Detect which cell encompasses the target text, then output its [x, y] center coordinate. 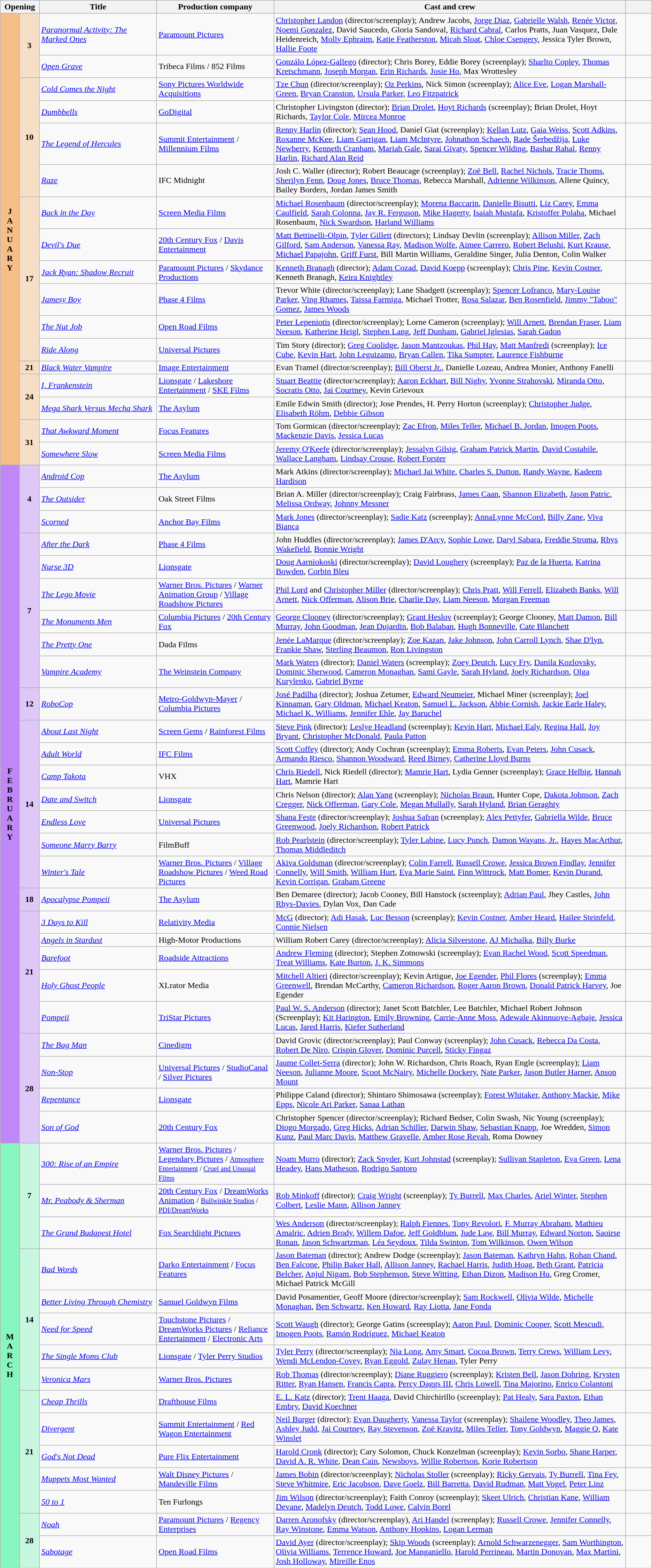
TriStar Pictures [215, 1017]
Doug Aarniokoski (director/screenplay); David Loughery (screenplay); Paz de la Huerta, Katrina Bowden, Corbin Bleu [450, 567]
Date and Switch [98, 800]
IFC Midnight [215, 181]
Jack Ryan: Shadow Recruit [98, 272]
Cinedigm [215, 1045]
20th Century Fox / Davis Entertainment [215, 245]
Mark Atkins (director/screenplay); Michael Jai White, Charles S. Dutton, Randy Wayne, Kadeem Hardison [450, 476]
The Lego Movie [98, 594]
Screen Gems / Rainforest Films [215, 731]
Android Cop [98, 476]
The Bag Man [98, 1045]
Jenée LaMarque (director/screenplay); Zoe Kazan, Jake Johnson, John Carroll Lynch, Shae D'lyn, Frankie Shaw, Sterling Beaumon, Ron Livingston [450, 644]
Jeremy O'Keefe (director/screenplay); Jessalyn Gilsig, Graham Patrick Martin, David Costabile, Wallace Langham, Lindsay Crouse, Robert Forster [450, 454]
Bad Words [98, 1269]
Better Living Through Chemistry [98, 1301]
Touchstone Pictures / DreamWorks Pictures / Reliance Entertainment / Electronic Arts [215, 1329]
Roadside Attractions [215, 958]
Lionsgate / Lakeshore Entertainment / SKE Films [215, 385]
Anchor Bay Films [215, 521]
Adult World [98, 754]
Mr. Peabody & Sherman [98, 1201]
Image Entertainment [215, 368]
Andrew Fleming (director); Stephen Zotnowski (screenplay); Evan Rachel Wood, Scott Speedman, Treat Williams, Kate Burton, J. K. Simmons [450, 958]
Metro-Goldwyn-Mayer / Columbia Pictures [215, 704]
Samuel Goldwyn Films [215, 1301]
Paranormal Activity: The Marked Ones [98, 34]
Camp Takota [98, 777]
Tribeca Films / 852 Films [215, 66]
E. L. Katz (director); Trent Haaga, David Chirchirillo (screenplay); Pat Healy, Sara Paxton, Ethan Embry, David Koechner [450, 1402]
Steve Pink (director); Leslye Headland (screenplay); Kevin Hart, Michael Ealy, Regina Hall, Joy Bryant, Christopher McDonald, Paula Patton [450, 731]
XLrator Media [215, 985]
Divergent [98, 1429]
17 [29, 279]
Relativity Media [215, 922]
12 [29, 704]
Philippe Caland (director); Shintaro Shimosawa (screenplay); Forest Whitaker, Anthony Mackie, Mike Epps, Nicole Ari Parker, Sanaa Lathan [450, 1099]
God's Not Dead [98, 1456]
JANUARY [10, 239]
18 [29, 899]
Warner Bros. Pictures / Warner Animation Group / Village Roadshow Pictures [215, 594]
Warner Bros. Pictures / Village Roadshow Pictures / Weed Road Pictures [215, 872]
20th Century Fox / DreamWorks Animation / Bullwinkle Studios / PDI/DreamWorks [215, 1201]
Warner Bros. Pictures / Legendary Pictures / Atmosphere Entertainment / Cruel and Unusual Films [215, 1164]
John Huddles (director/screenplay); James D'Arcy, Sophie Lowe, Daryl Sabara, Freddie Stroma, Rhys Wakefield, Bonnie Wright [450, 544]
Paramount Pictures [215, 34]
Cast and crew [450, 7]
Somewhere Slow [98, 454]
About Last Night [98, 731]
Tom Gormican (director/screenplay); Zac Efron, Miles Teller, Michael B. Jordan, Imogen Poots, Mackenzie Davis, Jessica Lucas [450, 431]
Lionsgate / Tyler Perry Studios [215, 1356]
RoboCop [98, 704]
Universal Pictures / StudioCanal / Silver Pictures [215, 1072]
Kenneth Branagh (director); Adam Cozad, David Koepp (screenplay); Chris Pine, Kevin Costner, Kenneth Branagh, Keira Knightley [450, 272]
Son of God [98, 1127]
Winter's Tale [98, 872]
Brian A. Miller (director/screenplay); Craig Fairbrass, James Caan, Shannon Elizabeth, Jason Patric, Melissa Ordway, Johnny Messner [450, 499]
The Nut Job [98, 327]
David Posamentier, Geoff Moore (director/screenplay); Sam Rockwell, Olivia Wilde, Michelle Monaghan, Ben Schwartz, Ken Howard, Ray Liotta, Jane Fonda [450, 1301]
Vampire Academy [98, 672]
Drafthouse Films [215, 1402]
After the Dark [98, 544]
Darko Entertainment / Focus Features [215, 1269]
VHX [215, 777]
3 [29, 46]
The Grand Budapest Hotel [98, 1233]
10 [29, 137]
FilmBuff [215, 845]
Title [98, 7]
Production company [215, 7]
31 [29, 442]
Walt Disney Pictures / Mandeville Films [215, 1479]
Holy Ghost People [98, 985]
MARCH [10, 1356]
FEBRUARY [10, 804]
4 [29, 499]
Scorned [98, 521]
Ben Demaree (director); Jacob Cooney, Bill Hanstock (screenplay); Adrian Paul, Jhey Castles, John Rhys-Davies, Dylan Vox, Dan Cade [450, 899]
20th Century Fox [215, 1127]
The Pretty One [98, 644]
Shana Feste (director/screenplay); Joshua Safran (screenplay); Alex Pettyfer, Gabriella Wilde, Bruce Greenwood, Joely Richardson, Robert Patrick [450, 822]
Fox Searchlight Pictures [215, 1233]
The Outsider [98, 499]
The Legend of Hercules [98, 144]
24 [29, 397]
Focus Features [215, 431]
Warner Bros. Pictures [215, 1379]
Barefoot [98, 958]
I, Frankenstein [98, 385]
Chris Riedell, Nick Riedell (director); Mamrie Hart, Lydia Genner (screenplay); Grace Helbig, Hannah Hart, Mamrie Hart [450, 777]
50 to 1 [98, 1501]
The Single Moms Club [98, 1356]
Angels in Stardust [98, 940]
Muppets Most Wanted [98, 1479]
Dumbbells [98, 112]
Christopher Livingston (director); Brian Drolet, Hoyt Richards (screenplay); Brian Drolet, Hoyt Richards, Taylor Cole, Mircea Monroe [450, 112]
Jim Wilson (director/screenplay); Faith Conroy (screenplay); Skeet Ulrich, Christian Kane, William Devane, Madelyn Deutch, Todd Lowe, Calvin Borel [450, 1501]
McG (director); Adi Hasak, Luc Besson (screenplay); Kevin Costner, Amber Heard, Hailee Steinfeld, Connie Nielsen [450, 922]
Summit Entertainment / Millennium Films [215, 144]
Pompeii [98, 1017]
Columbia Pictures / 20th Century Fox [215, 622]
Emile Edwin Smith (director); Jose Prendes, H. Perry Horton (screenplay); Christopher Judge, Elisabeth Röhm, Debbie Gibson [450, 408]
Paramount Pictures / Regency Enterprises [215, 1524]
Apocalypse Pompeii [98, 899]
Summit Entertainment / Red Wagon Entertainment [215, 1429]
Ride Along [98, 349]
Back in the Day [98, 213]
Tze Chun (director/screenplay); Oz Perkins, Nick Simon (screenplay); Alice Eve, Logan Marshall-Green, Bryan Cranston, Ursula Parker, Leo Fitzpatrick [450, 89]
3 Days to Kill [98, 922]
William Robert Carey (director/screenplay); Alicia Silverstone, AJ Michalka, Billy Burke [450, 940]
Pure Flix Entertainment [215, 1456]
Nurse 3D [98, 567]
Mark Jones (director/screenplay); Sadie Katz (screenplay); AnnaLynne McCord, Billy Zane, Viva Bianca [450, 521]
Noah [98, 1524]
Endless Love [98, 822]
Black Water Vampire [98, 368]
IFC Films [215, 754]
Open Grave [98, 66]
Dada Films [215, 644]
Sony Pictures Worldwide Acquisitions [215, 89]
Rob Minkoff (director); Craig Wright (screenplay); Ty Burrell, Max Charles, Ariel Winter, Stephen Colbert, Leslie Mann, Allison Janney [450, 1201]
Mega Shark Versus Mecha Shark [98, 408]
That Awkward Moment [98, 431]
Cold Comes the Night [98, 89]
Jamesy Boy [98, 299]
Devil's Due [98, 245]
Repentance [98, 1099]
Raze [98, 181]
Sabotage [98, 1552]
Need for Speed [98, 1329]
High-Motor Productions [215, 940]
Ten Furlongs [215, 1501]
Oak Street Films [215, 499]
Stuart Beattie (director/screenplay); Aaron Eckhart, Bill Nighy, Yvonne Strahovski, Miranda Otto, Socratis Otto, Jai Courtney, Kevin Grievoux [450, 385]
Evan Tramel (director/screenplay); Bill Oberst Jr., Danielle Lozeau, Andrea Monier, Anthony Fanelli [450, 368]
Noam Murro (director); Zack Snyder, Kurt Johnstad (screenplay); Sullivan Stapleton, Eva Green, Lena Headey, Hans Matheson, Rodrigo Santoro [450, 1164]
Paramount Pictures / Skydance Productions [215, 272]
GoDigital [215, 112]
Veronica Mars [98, 1379]
Scott Waugh (director); George Gatins (screenplay); Aaron Paul, Dominic Cooper, Scott Mescudi, Imogen Poots, Ramón Rodríguez, Michael Keaton [450, 1329]
The Weinstein Company [215, 672]
The Monuments Men [98, 622]
300: Rise of an Empire [98, 1164]
Someone Marry Barry [98, 845]
Opening [20, 7]
Rob Pearlstein (director/screenplay); Tyler Labine, Lucy Punch, Damon Wayans, Jr., Hayes MacArthur, Thomas Middleditch [450, 845]
Cheap Thrills [98, 1402]
Non-Stop [98, 1072]
